Provide the [x, y] coordinate of the cell's center where the given text is located.  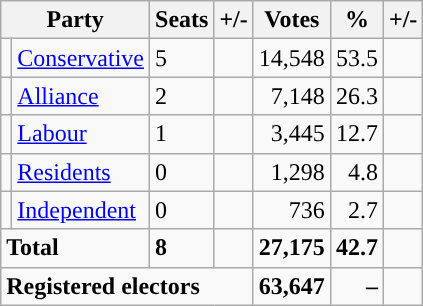
Independent [81, 210]
Registered electors [128, 286]
12.7 [356, 134]
7,148 [292, 96]
5 [182, 58]
Total [76, 248]
1,298 [292, 172]
Votes [292, 20]
2.7 [356, 210]
27,175 [292, 248]
53.5 [356, 58]
Party [76, 20]
2 [182, 96]
42.7 [356, 248]
Conservative [81, 58]
Seats [182, 20]
8 [182, 248]
63,647 [292, 286]
736 [292, 210]
1 [182, 134]
Alliance [81, 96]
3,445 [292, 134]
14,548 [292, 58]
% [356, 20]
26.3 [356, 96]
4.8 [356, 172]
Labour [81, 134]
Residents [81, 172]
– [356, 286]
